From the cell containing the given text, extract its center point as (X, Y) coordinate. 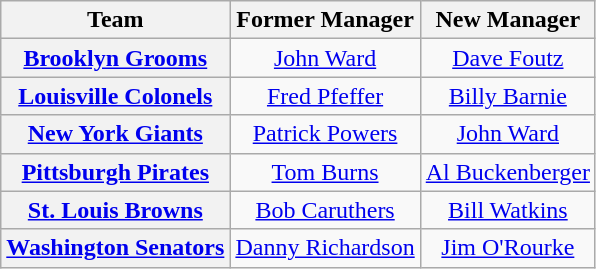
St. Louis Browns (116, 210)
Bob Caruthers (325, 210)
New Manager (508, 20)
New York Giants (116, 134)
Dave Foutz (508, 58)
Billy Barnie (508, 96)
Tom Burns (325, 172)
Team (116, 20)
Louisville Colonels (116, 96)
Former Manager (325, 20)
Washington Senators (116, 248)
Pittsburgh Pirates (116, 172)
Danny Richardson (325, 248)
Fred Pfeffer (325, 96)
Jim O'Rourke (508, 248)
Bill Watkins (508, 210)
Brooklyn Grooms (116, 58)
Patrick Powers (325, 134)
Al Buckenberger (508, 172)
